Return [X, Y] of the center of cell containing provided text 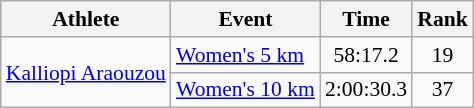
Women's 5 km [246, 55]
Time [366, 19]
37 [442, 90]
Kalliopi Araouzou [86, 72]
58:17.2 [366, 55]
Women's 10 km [246, 90]
Rank [442, 19]
Athlete [86, 19]
2:00:30.3 [366, 90]
Event [246, 19]
19 [442, 55]
